Determine the (x, y) coordinate at the center of the cell enclosing the given text.  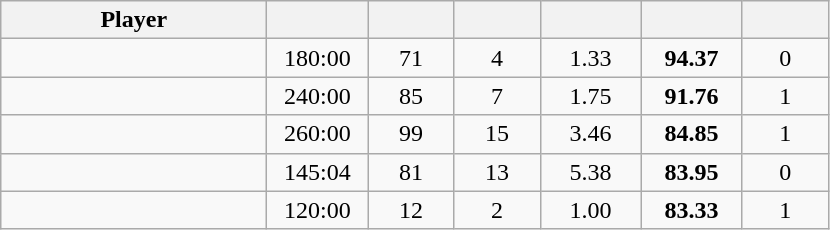
91.76 (692, 96)
240:00 (318, 96)
81 (411, 172)
94.37 (692, 58)
3.46 (590, 134)
1.33 (590, 58)
180:00 (318, 58)
83.33 (692, 210)
15 (497, 134)
12 (411, 210)
145:04 (318, 172)
4 (497, 58)
260:00 (318, 134)
2 (497, 210)
7 (497, 96)
1.75 (590, 96)
1.00 (590, 210)
5.38 (590, 172)
Player (134, 20)
85 (411, 96)
71 (411, 58)
84.85 (692, 134)
83.95 (692, 172)
13 (497, 172)
120:00 (318, 210)
99 (411, 134)
